Capture the cell that displays the provided text and extract its [x, y] central coordinate. 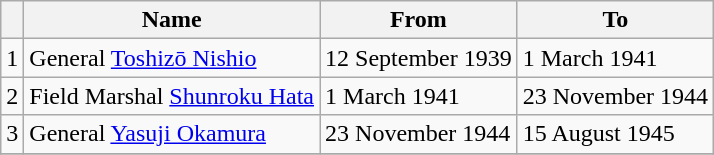
To [615, 20]
General Yasuji Okamura [172, 134]
2 [12, 96]
12 September 1939 [419, 58]
Field Marshal Shunroku Hata [172, 96]
Name [172, 20]
1 [12, 58]
3 [12, 134]
15 August 1945 [615, 134]
From [419, 20]
General Toshizō Nishio [172, 58]
